Identify which cell holds the provided text, then report its [X, Y] central coordinate. 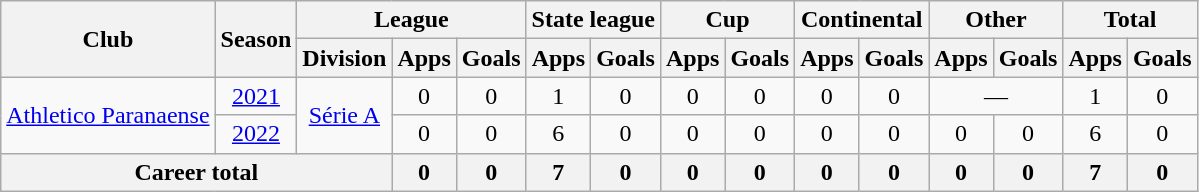
Total [1130, 20]
State league [593, 20]
Club [108, 39]
Season [256, 39]
League [412, 20]
Athletico Paranaense [108, 115]
Other [996, 20]
Continental [862, 20]
Cup [727, 20]
Série A [344, 115]
Career total [196, 172]
2022 [256, 134]
— [996, 96]
2021 [256, 96]
Division [344, 58]
